Provide the (X, Y) coordinate of the cell's center where the given text is located.  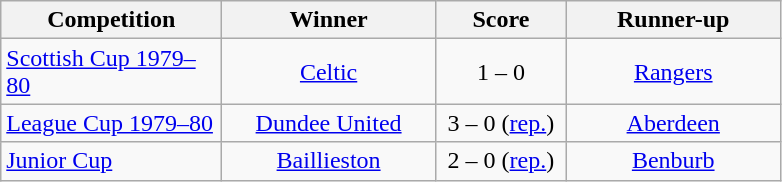
Rangers (673, 72)
Scottish Cup 1979–80 (112, 72)
Benburb (673, 161)
Score (500, 20)
Competition (112, 20)
Runner-up (673, 20)
Celtic (329, 72)
Junior Cup (112, 161)
Baillieston (329, 161)
Aberdeen (673, 123)
2 – 0 (rep.) (500, 161)
Dundee United (329, 123)
Winner (329, 20)
3 – 0 (rep.) (500, 123)
1 – 0 (500, 72)
League Cup 1979–80 (112, 123)
